Determine the [x, y] coordinate at the center of the cell enclosing the given text.  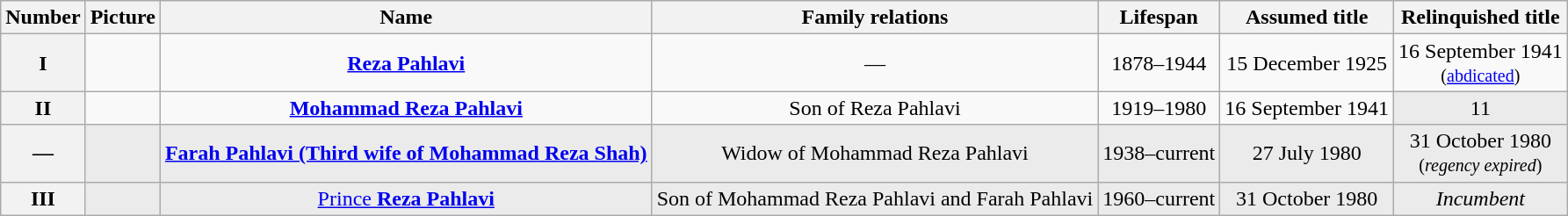
31 October 1980(regency expired) [1481, 153]
Reza Pahlavi [406, 63]
16 September 1941(abdicated) [1481, 63]
III [43, 198]
16 September 1941 [1307, 108]
II [43, 108]
Son of Reza Pahlavi [875, 108]
31 October 1980 [1307, 198]
Lifespan [1160, 18]
1938–current [1160, 153]
I [43, 63]
27 July 1980 [1307, 153]
11 [1481, 108]
Farah Pahlavi (Third wife of Mohammad Reza Shah) [406, 153]
Son of Mohammad Reza Pahlavi and Farah Pahlavi [875, 198]
Widow of Mohammad Reza Pahlavi [875, 153]
1878–1944 [1160, 63]
15 December 1925 [1307, 63]
Incumbent [1481, 198]
Relinquished title [1481, 18]
1919–1980 [1160, 108]
Picture [123, 18]
Mohammad Reza Pahlavi [406, 108]
Name [406, 18]
Family relations [875, 18]
Prince Reza Pahlavi [406, 198]
1960–current [1160, 198]
Number [43, 18]
Assumed title [1307, 18]
